Determine the (X, Y) coordinate at the center of the cell enclosing the given text.  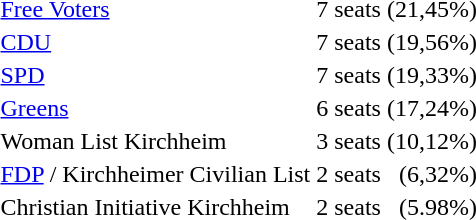
2 seats (349, 174)
3 seats (349, 141)
6 seats (349, 108)
